Search for the cell housing the specified text and yield its [x, y] center coordinate. 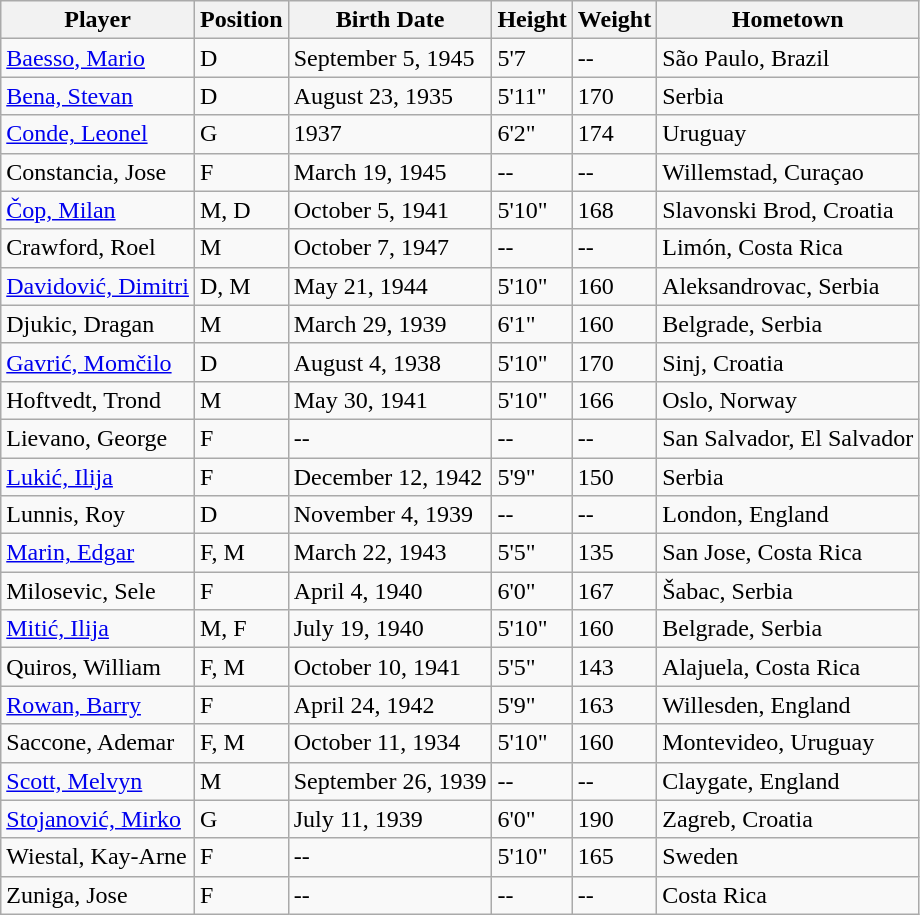
Crawford, Roel [98, 248]
Wiestal, Kay-Arne [98, 857]
Sinj, Croatia [788, 362]
5'11" [532, 96]
September 26, 1939 [390, 781]
6'1" [532, 324]
Scott, Melvyn [98, 781]
Willesden, England [788, 705]
October 10, 1941 [390, 667]
March 29, 1939 [390, 324]
London, England [788, 515]
Zuniga, Jose [98, 895]
Birth Date [390, 20]
Willemstad, Curaçao [788, 172]
May 21, 1944 [390, 286]
March 19, 1945 [390, 172]
July 11, 1939 [390, 819]
174 [614, 134]
143 [614, 667]
Slavonski Brod, Croatia [788, 210]
Milosevic, Sele [98, 591]
May 30, 1941 [390, 400]
163 [614, 705]
Stojanović, Mirko [98, 819]
July 19, 1940 [390, 629]
Player [98, 20]
Čop, Milan [98, 210]
M, D [241, 210]
Hoftvedt, Trond [98, 400]
August 23, 1935 [390, 96]
D, M [241, 286]
Lukić, Ilija [98, 477]
San Salvador, El Salvador [788, 438]
April 4, 1940 [390, 591]
M, F [241, 629]
October 5, 1941 [390, 210]
Hometown [788, 20]
Uruguay [788, 134]
April 24, 1942 [390, 705]
Height [532, 20]
Costa Rica [788, 895]
October 7, 1947 [390, 248]
168 [614, 210]
Baesso, Mario [98, 58]
166 [614, 400]
São Paulo, Brazil [788, 58]
September 5, 1945 [390, 58]
Bena, Stevan [98, 96]
March 22, 1943 [390, 553]
San Jose, Costa Rica [788, 553]
Zagreb, Croatia [788, 819]
Lunnis, Roy [98, 515]
Conde, Leonel [98, 134]
Alajuela, Costa Rica [788, 667]
165 [614, 857]
Montevideo, Uruguay [788, 743]
190 [614, 819]
November 4, 1939 [390, 515]
Limón, Costa Rica [788, 248]
1937 [390, 134]
Claygate, England [788, 781]
5'7 [532, 58]
Constancia, Jose [98, 172]
Aleksandrovac, Serbia [788, 286]
December 12, 1942 [390, 477]
Rowan, Barry [98, 705]
Oslo, Norway [788, 400]
Šabac, Serbia [788, 591]
Quiros, William [98, 667]
Lievano, George [98, 438]
6'2" [532, 134]
135 [614, 553]
Marin, Edgar [98, 553]
Mitić, Ilija [98, 629]
Djukic, Dragan [98, 324]
Position [241, 20]
150 [614, 477]
Gavrić, Momčilo [98, 362]
167 [614, 591]
Saccone, Ademar [98, 743]
Weight [614, 20]
August 4, 1938 [390, 362]
Davidović, Dimitri [98, 286]
Sweden [788, 857]
October 11, 1934 [390, 743]
